Return (X, Y) of the center of cell containing provided text 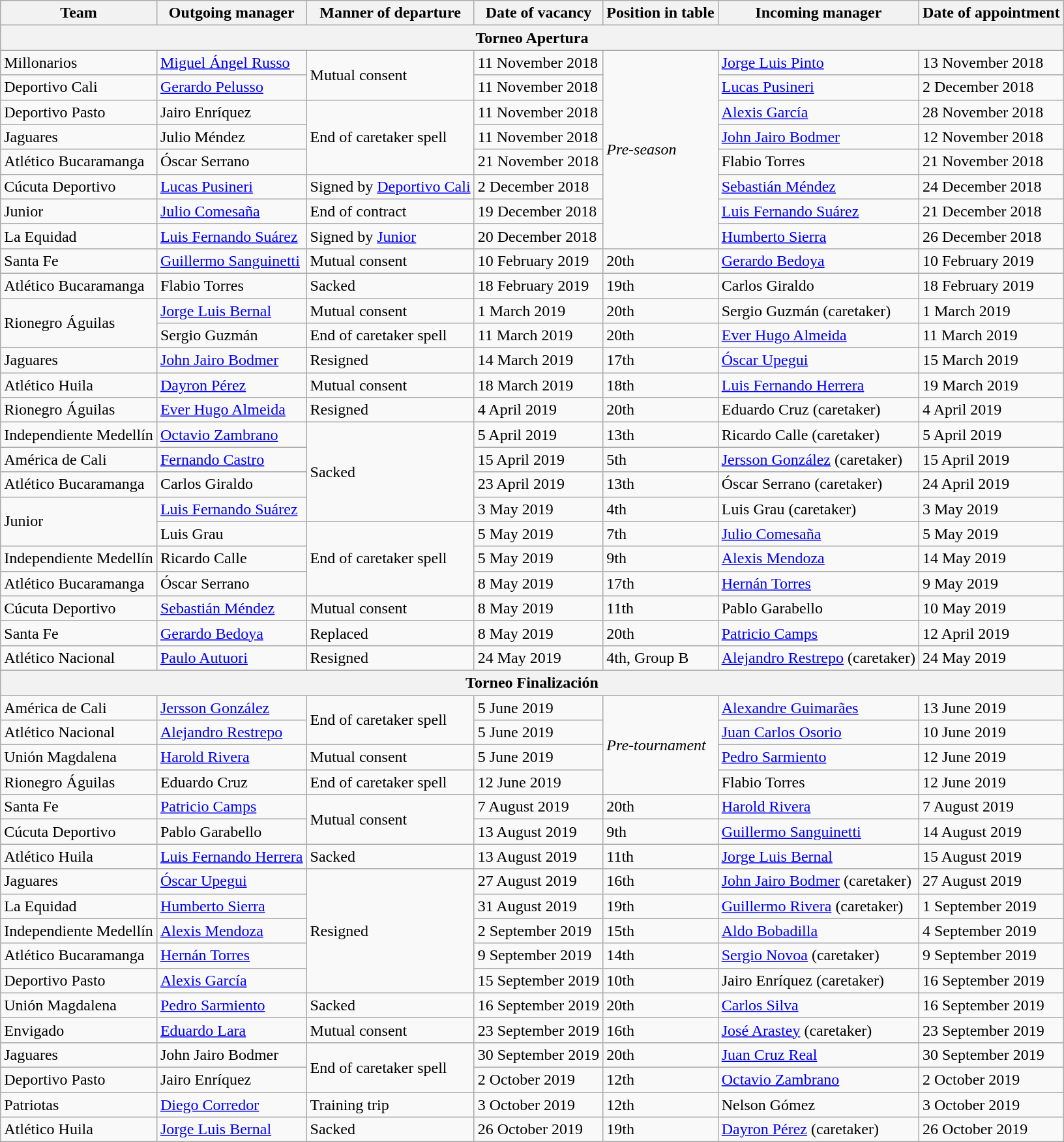
Signed by Deportivo Cali (390, 186)
5th (660, 460)
Jersson González (231, 707)
Pre-tournament (660, 744)
Dayron Pérez (231, 385)
Luis Grau (231, 534)
13 June 2019 (991, 707)
13 November 2018 (991, 63)
Team (79, 13)
Date of vacancy (539, 13)
15th (660, 931)
26 December 2018 (991, 236)
Ricardo Calle (231, 559)
Alejandro Restrepo (caretaker) (818, 658)
18 March 2019 (539, 385)
15 September 2019 (539, 980)
12 November 2018 (991, 137)
19 December 2018 (539, 211)
4th, Group B (660, 658)
Sergio Guzmán (caretaker) (818, 311)
Date of appointment (991, 13)
Dayron Pérez (caretaker) (818, 1130)
Aldo Bobadilla (818, 931)
Paulo Autuori (231, 658)
Jersson González (caretaker) (818, 460)
Incoming manager (818, 13)
Alexandre Guimarães (818, 707)
Jorge Luis Pinto (818, 63)
15 March 2019 (991, 360)
20 December 2018 (539, 236)
14th (660, 956)
Replaced (390, 633)
Eduardo Cruz (caretaker) (818, 410)
Signed by Junior (390, 236)
7th (660, 534)
21 December 2018 (991, 211)
Outgoing manager (231, 13)
Nelson Gómez (818, 1105)
Juan Cruz Real (818, 1055)
Training trip (390, 1105)
12 April 2019 (991, 633)
Alejandro Restrepo (231, 733)
4th (660, 509)
Guillermo Rivera (caretaker) (818, 906)
9 May 2019 (991, 583)
Manner of departure (390, 13)
10 June 2019 (991, 733)
10th (660, 980)
Jairo Enríquez (caretaker) (818, 980)
14 March 2019 (539, 360)
Torneo Apertura (532, 38)
Diego Corredor (231, 1105)
4 September 2019 (991, 931)
14 August 2019 (991, 832)
Julio Méndez (231, 137)
Patriotas (79, 1105)
Gerardo Pelusso (231, 87)
24 April 2019 (991, 484)
Miguel Ángel Russo (231, 63)
Sergio Novoa (caretaker) (818, 956)
Eduardo Lara (231, 1030)
19 March 2019 (991, 385)
2 September 2019 (539, 931)
Carlos Silva (818, 1005)
1 September 2019 (991, 906)
18th (660, 385)
15 August 2019 (991, 856)
End of contract (390, 211)
Luis Grau (caretaker) (818, 509)
Millonarios (79, 63)
14 May 2019 (991, 559)
10 May 2019 (991, 608)
Fernando Castro (231, 460)
Ricardo Calle (caretaker) (818, 435)
John Jairo Bodmer (caretaker) (818, 881)
Position in table (660, 13)
Deportivo Cali (79, 87)
Torneo Finalización (532, 682)
31 August 2019 (539, 906)
Envigado (79, 1030)
24 December 2018 (991, 186)
Óscar Serrano (caretaker) (818, 484)
Eduardo Cruz (231, 782)
Juan Carlos Osorio (818, 733)
Sergio Guzmán (231, 336)
José Arastey (caretaker) (818, 1030)
28 November 2018 (991, 112)
Pre-season (660, 149)
23 April 2019 (539, 484)
